Detect which cell encompasses the target text, then output its (X, Y) center coordinate. 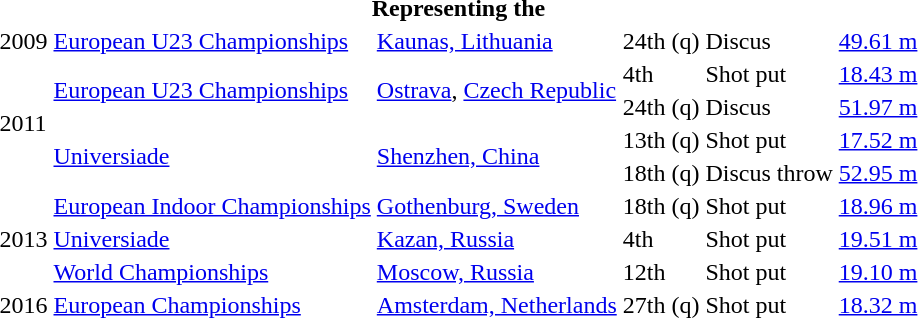
World Championships (212, 272)
12th (661, 272)
Kazan, Russia (496, 239)
Kaunas, Lithuania (496, 41)
Moscow, Russia (496, 272)
13th (q) (661, 140)
Gothenburg, Sweden (496, 206)
Ostrava, Czech Republic (496, 90)
Shenzhen, China (496, 156)
Discus throw (769, 173)
European Indoor Championships (212, 206)
